Locate the cell with the specified text and output its [x, y] center coordinate. 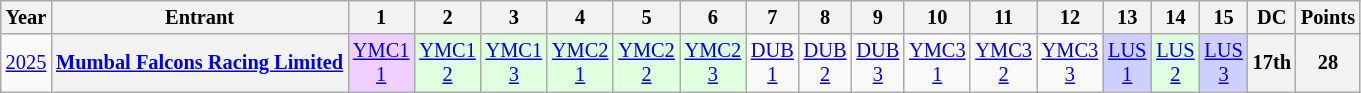
LUS3 [1223, 63]
Points [1328, 17]
3 [514, 17]
13 [1127, 17]
YMC13 [514, 63]
DUB1 [772, 63]
LUS2 [1175, 63]
Year [26, 17]
YMC21 [580, 63]
9 [878, 17]
15 [1223, 17]
5 [646, 17]
DC [1272, 17]
YMC22 [646, 63]
2 [447, 17]
DUB3 [878, 63]
14 [1175, 17]
YMC11 [381, 63]
12 [1070, 17]
YMC33 [1070, 63]
Mumbal Falcons Racing Limited [200, 63]
YMC31 [937, 63]
6 [713, 17]
YMC32 [1003, 63]
LUS1 [1127, 63]
11 [1003, 17]
Entrant [200, 17]
28 [1328, 63]
DUB2 [826, 63]
4 [580, 17]
17th [1272, 63]
1 [381, 17]
YMC12 [447, 63]
2025 [26, 63]
10 [937, 17]
7 [772, 17]
8 [826, 17]
YMC23 [713, 63]
